Output the (X, Y) coordinate of the center of the cell containing the given text.  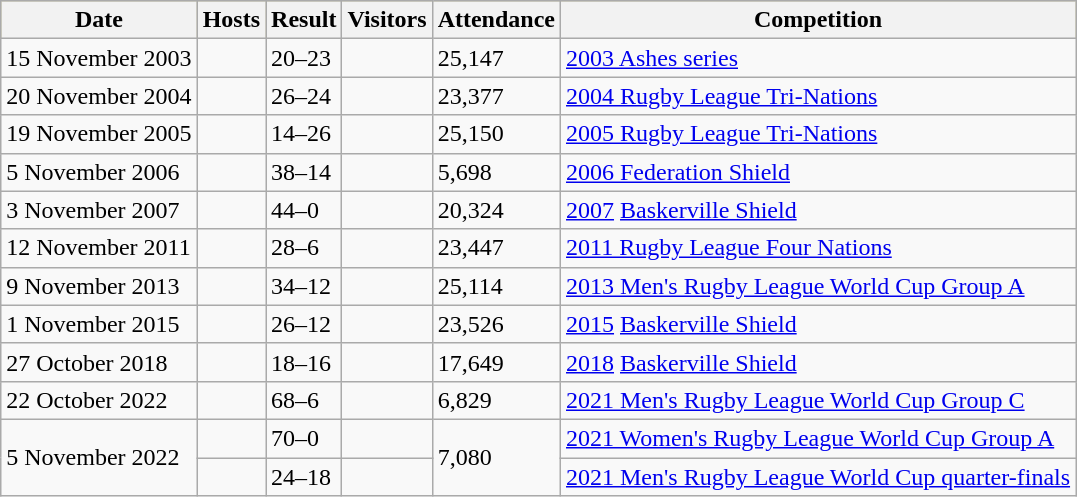
19 November 2005 (99, 134)
23,526 (496, 324)
1 November 2015 (99, 324)
26–24 (304, 96)
6,829 (496, 400)
2013 Men's Rugby League World Cup Group A (818, 286)
2021 Women's Rugby League World Cup Group A (818, 438)
34–12 (304, 286)
2021 Men's Rugby League World Cup quarter-finals (818, 477)
Hosts (231, 20)
28–6 (304, 248)
3 November 2007 (99, 210)
25,147 (496, 58)
7,080 (496, 457)
25,150 (496, 134)
27 October 2018 (99, 362)
23,377 (496, 96)
38–14 (304, 172)
Competition (818, 20)
Visitors (387, 20)
24–18 (304, 477)
23,447 (496, 248)
9 November 2013 (99, 286)
22 October 2022 (99, 400)
Attendance (496, 20)
18–16 (304, 362)
5 November 2022 (99, 457)
26–12 (304, 324)
20,324 (496, 210)
2021 Men's Rugby League World Cup Group C (818, 400)
2005 Rugby League Tri-Nations (818, 134)
70–0 (304, 438)
Date (99, 20)
14–26 (304, 134)
12 November 2011 (99, 248)
2006 Federation Shield (818, 172)
25,114 (496, 286)
5 November 2006 (99, 172)
Result (304, 20)
5,698 (496, 172)
2018 Baskerville Shield (818, 362)
44–0 (304, 210)
2003 Ashes series (818, 58)
20–23 (304, 58)
20 November 2004 (99, 96)
17,649 (496, 362)
2004 Rugby League Tri-Nations (818, 96)
2007 Baskerville Shield (818, 210)
2011 Rugby League Four Nations (818, 248)
2015 Baskerville Shield (818, 324)
68–6 (304, 400)
15 November 2003 (99, 58)
